Scan for the cell matching the given text and deliver its (x, y) coordinate at center. 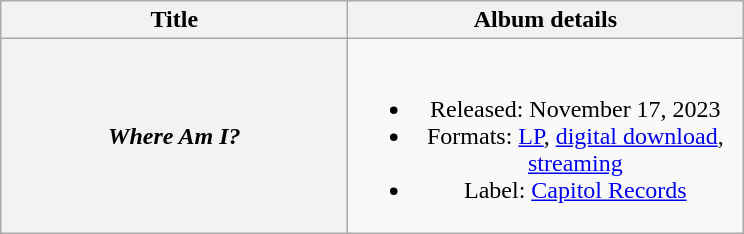
Title (174, 20)
Where Am I? (174, 136)
Released: November 17, 2023Formats: LP, digital download, streamingLabel: Capitol Records (546, 136)
Album details (546, 20)
